From the cell containing the given text, extract its center point as (X, Y) coordinate. 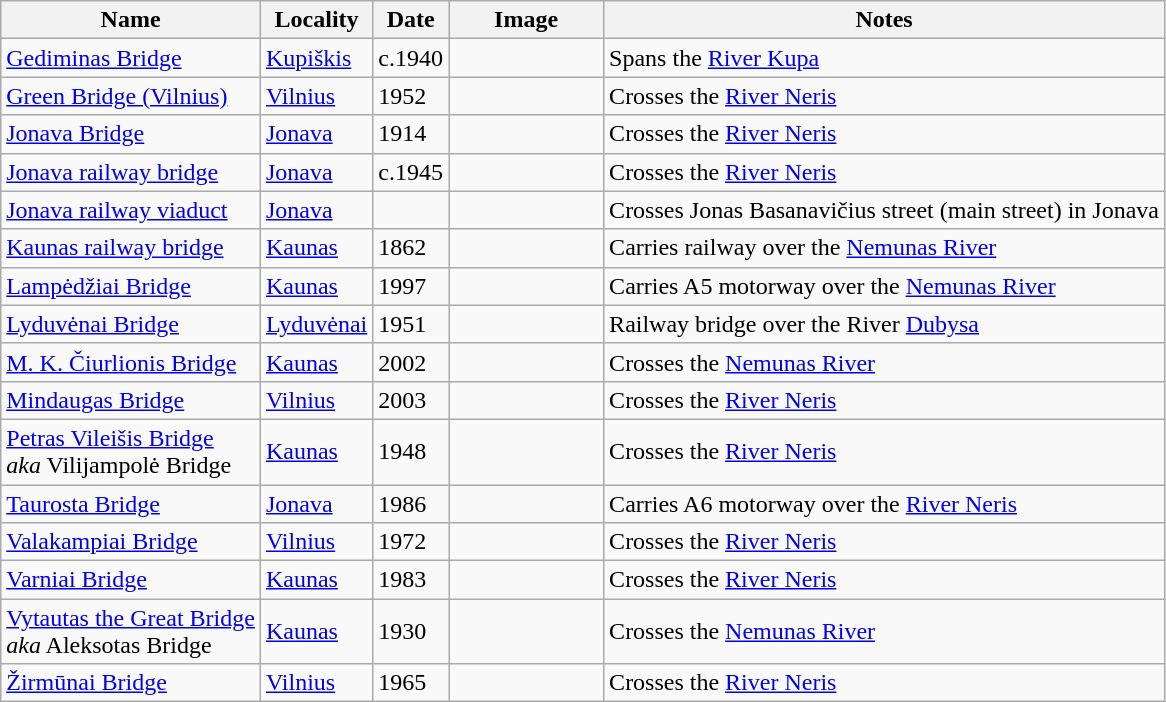
1862 (411, 248)
Lyduvėnai (316, 324)
1930 (411, 632)
1972 (411, 542)
1951 (411, 324)
1983 (411, 580)
Carries A6 motorway over the River Neris (884, 503)
Jonava railway viaduct (131, 210)
c.1940 (411, 58)
Vytautas the Great Bridge aka Aleksotas Bridge (131, 632)
Notes (884, 20)
Locality (316, 20)
Name (131, 20)
1914 (411, 134)
Green Bridge (Vilnius) (131, 96)
2002 (411, 362)
1948 (411, 452)
Jonava railway bridge (131, 172)
Railway bridge over the River Dubysa (884, 324)
Carries A5 motorway over the Nemunas River (884, 286)
2003 (411, 400)
Mindaugas Bridge (131, 400)
Jonava Bridge (131, 134)
Valakampiai Bridge (131, 542)
Petras Vileišis Bridge aka Vilijampolė Bridge (131, 452)
Lyduvėnai Bridge (131, 324)
c.1945 (411, 172)
Taurosta Bridge (131, 503)
Varniai Bridge (131, 580)
Žirmūnai Bridge (131, 683)
1965 (411, 683)
Date (411, 20)
Gediminas Bridge (131, 58)
1997 (411, 286)
Carries railway over the Nemunas River (884, 248)
Lampėdžiai Bridge (131, 286)
Kaunas railway bridge (131, 248)
Spans the River Kupa (884, 58)
1952 (411, 96)
M. K. Čiurlionis Bridge (131, 362)
1986 (411, 503)
Crosses Jonas Basanavičius street (main street) in Jonava (884, 210)
Kupiškis (316, 58)
Image (526, 20)
